Pinpoint the cell where the given text exists, returning its (X, Y) midpoint coordinate. 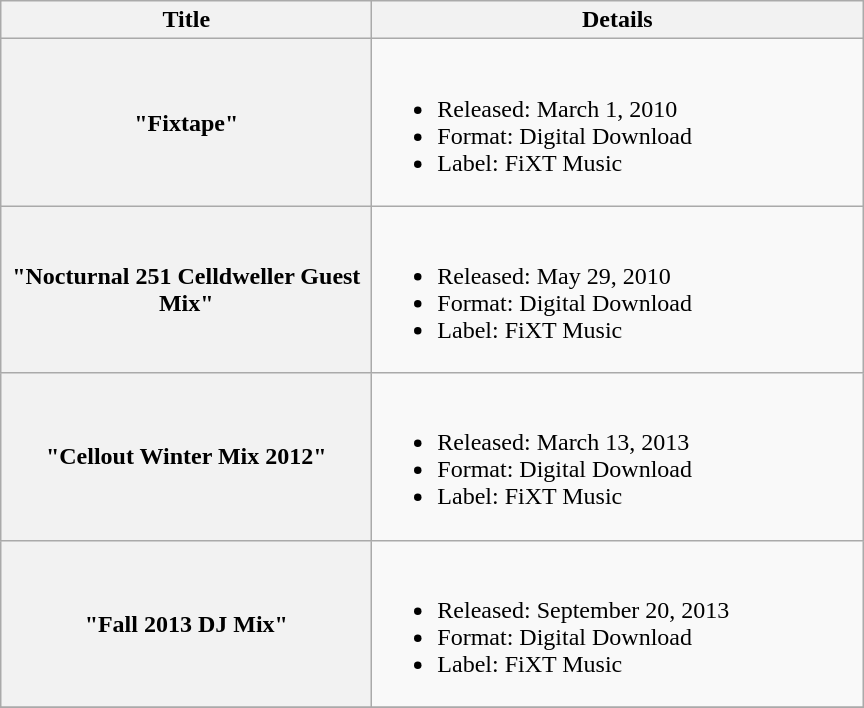
Released: September 20, 2013Format: Digital DownloadLabel: FiXT Music (618, 624)
"Fixtape" (186, 122)
"Cellout Winter Mix 2012" (186, 456)
Released: March 1, 2010Format: Digital DownloadLabel: FiXT Music (618, 122)
Released: March 13, 2013Format: Digital DownloadLabel: FiXT Music (618, 456)
"Nocturnal 251 Celldweller Guest Mix" (186, 290)
Details (618, 20)
Title (186, 20)
Released: May 29, 2010Format: Digital DownloadLabel: FiXT Music (618, 290)
"Fall 2013 DJ Mix" (186, 624)
